Capture the cell that displays the provided text and extract its [X, Y] central coordinate. 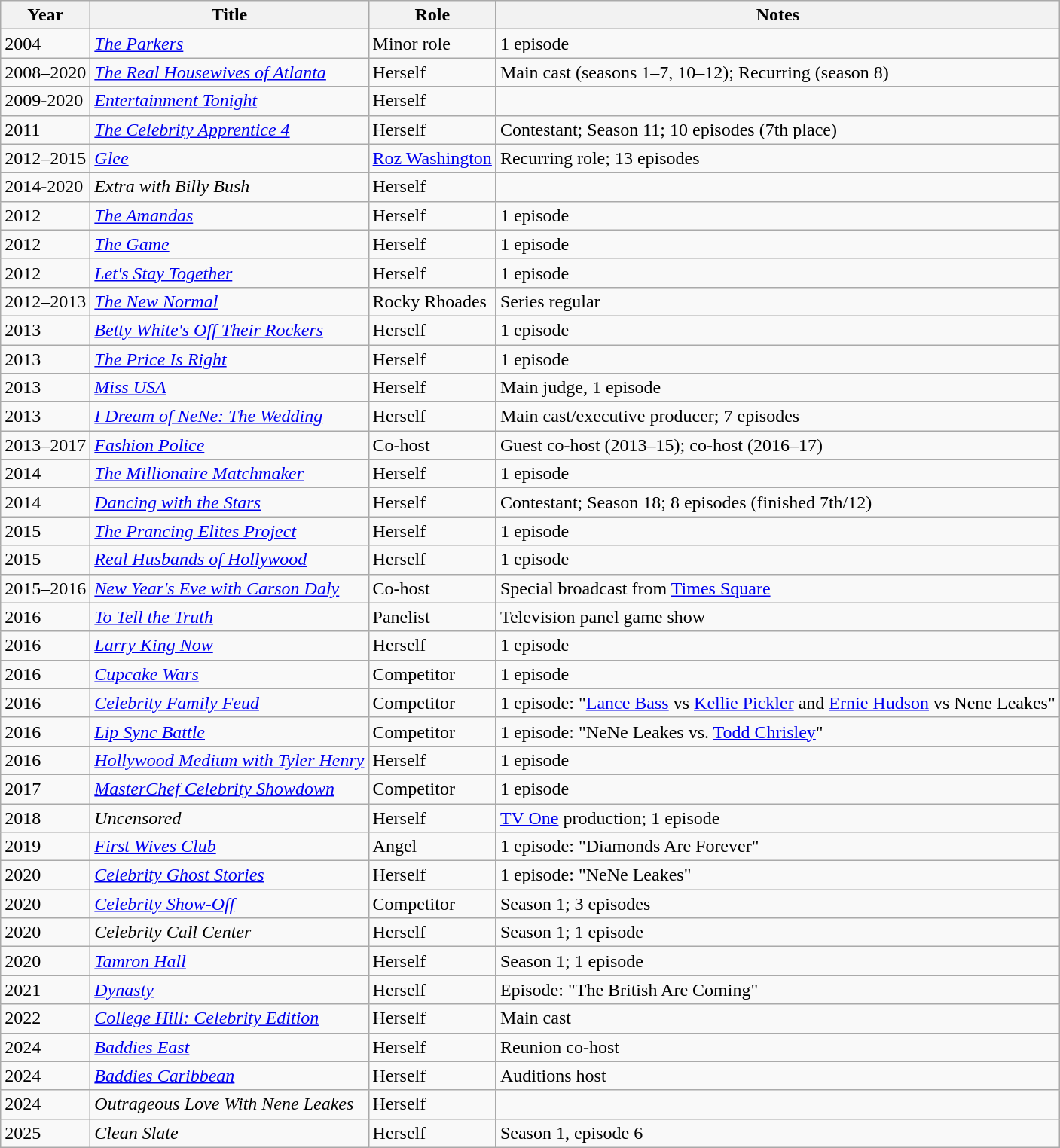
2014-2020 [45, 187]
Cupcake Wars [229, 674]
Celebrity Ghost Stories [229, 875]
Baddies East [229, 1047]
1 episode: "Lance Bass vs Kellie Pickler and Ernie Hudson vs Nene Leakes" [777, 703]
The Amandas [229, 215]
2017 [45, 789]
The Real Housewives of Atlanta [229, 72]
Real Husbands of Hollywood [229, 560]
The Celebrity Apprentice 4 [229, 130]
The Price Is Right [229, 359]
2022 [45, 1018]
New Year's Eve with Carson Daly [229, 588]
Role [432, 15]
Main cast [777, 1018]
2018 [45, 817]
Recurring role; 13 episodes [777, 158]
2015–2016 [45, 588]
The New Normal [229, 301]
2009-2020 [45, 101]
TV One production; 1 episode [777, 817]
To Tell the Truth [229, 617]
Main cast/executive producer; 7 episodes [777, 417]
2021 [45, 990]
Notes [777, 15]
The Parkers [229, 44]
Lip Sync Battle [229, 731]
Contestant; Season 18; 8 episodes (finished 7th/12) [777, 502]
MasterChef Celebrity Showdown [229, 789]
2008–2020 [45, 72]
Uncensored [229, 817]
Hollywood Medium with Tyler Henry [229, 760]
Episode: "The British Are Coming" [777, 990]
Season 1; 3 episodes [777, 904]
2013–2017 [45, 445]
1 episode: "Diamonds Are Forever" [777, 847]
Main cast (seasons 1–7, 10–12); Recurring (season 8) [777, 72]
2025 [45, 1133]
Dancing with the Stars [229, 502]
Baddies Caribbean [229, 1076]
Title [229, 15]
Tamron Hall [229, 961]
The Game [229, 244]
First Wives Club [229, 847]
Entertainment Tonight [229, 101]
Dynasty [229, 990]
Extra with Billy Bush [229, 187]
Celebrity Call Center [229, 933]
Miss USA [229, 388]
Series regular [777, 301]
Larry King Now [229, 646]
Year [45, 15]
2012–2013 [45, 301]
1 episode: "NeNe Leakes vs. Todd Chrisley" [777, 731]
The Prancing Elites Project [229, 531]
2012–2015 [45, 158]
Guest co-host (2013–15); co-host (2016–17) [777, 445]
2011 [45, 130]
Rocky Rhoades [432, 301]
Television panel game show [777, 617]
Auditions host [777, 1076]
Angel [432, 847]
Season 1, episode 6 [777, 1133]
Glee [229, 158]
Outrageous Love With Nene Leakes [229, 1104]
2019 [45, 847]
2004 [45, 44]
Panelist [432, 617]
Special broadcast from Times Square [777, 588]
Reunion co-host [777, 1047]
1 episode: "NeNe Leakes" [777, 875]
Betty White's Off Their Rockers [229, 330]
College Hill: Celebrity Edition [229, 1018]
Roz Washington [432, 158]
Celebrity Show-Off [229, 904]
Fashion Police [229, 445]
Main judge, 1 episode [777, 388]
The Millionaire Matchmaker [229, 474]
Celebrity Family Feud [229, 703]
Contestant; Season 11; 10 episodes (7th place) [777, 130]
Let's Stay Together [229, 273]
Clean Slate [229, 1133]
I Dream of NeNe: The Wedding [229, 417]
Minor role [432, 44]
